Find where the given text appears and provide that cell's center as (x, y) coordinate. 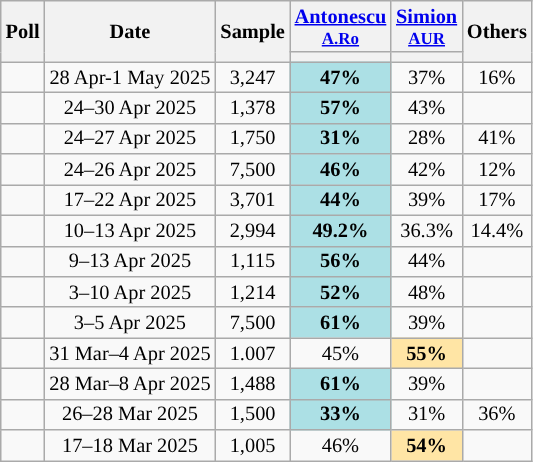
10–13 Apr 2025 (130, 230)
37% (426, 78)
36% (497, 414)
47% (340, 78)
33% (340, 414)
48% (426, 292)
12% (497, 170)
17–18 Mar 2025 (130, 446)
1,488 (252, 384)
3–10 Apr 2025 (130, 292)
42% (426, 170)
1,005 (252, 446)
45% (340, 354)
1.007 (252, 354)
2,994 (252, 230)
1,750 (252, 138)
9–13 Apr 2025 (130, 262)
17% (497, 200)
3,701 (252, 200)
17–22 Apr 2025 (130, 200)
16% (497, 78)
Poll (23, 30)
14.4% (497, 230)
Others (497, 30)
Date (130, 30)
41% (497, 138)
26–28 Mar 2025 (130, 414)
57% (340, 108)
55% (426, 354)
31 Mar–4 Apr 2025 (130, 354)
28% (426, 138)
1,500 (252, 414)
24–26 Apr 2025 (130, 170)
Sample (252, 30)
3–5 Apr 2025 (130, 322)
24–27 Apr 2025 (130, 138)
SimionAUR (426, 26)
28 Mar–8 Apr 2025 (130, 384)
54% (426, 446)
1,378 (252, 108)
24–30 Apr 2025 (130, 108)
28 Apr-1 May 2025 (130, 78)
36.3% (426, 230)
1,214 (252, 292)
49.2% (340, 230)
AntonescuA.Ro (340, 26)
56% (340, 262)
1,115 (252, 262)
52% (340, 292)
43% (426, 108)
3,247 (252, 78)
